For the text-containing cell, return its midpoint in [X, Y] coordinate format. 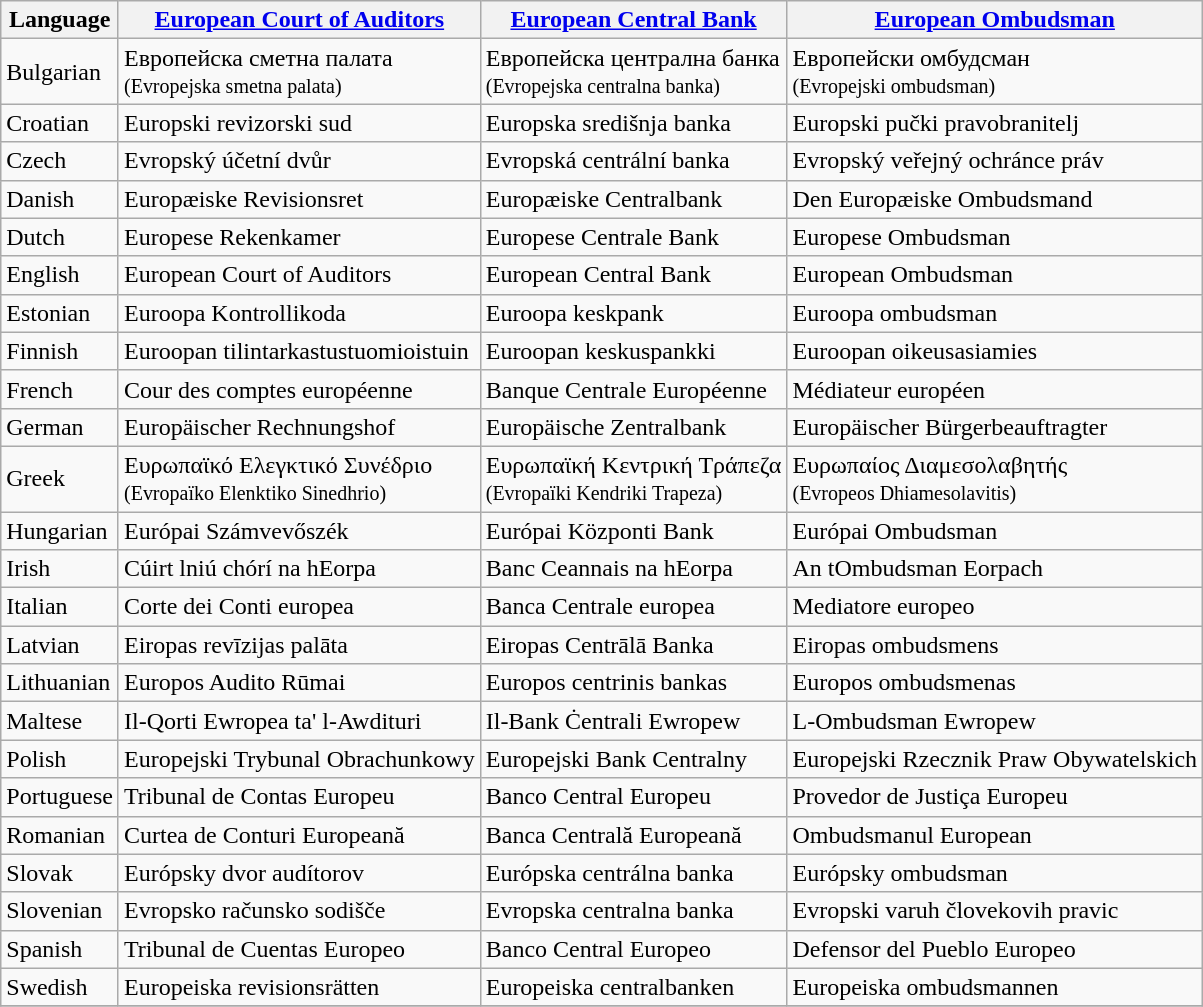
Provedor de Justiça Europeu [995, 797]
Europeiska ombudsmannen [995, 987]
Europäische Zentralbank [634, 427]
Euroopan oikeusasiamies [995, 351]
Európsky ombudsman [995, 873]
Europäischer Rechnungshof [299, 427]
Európai Számvevőszék [299, 531]
Cúirt lniú chórí na hEorpa [299, 569]
Evropský veřejný ochránce práv [995, 161]
L-Ombudsman Ewropew [995, 721]
Evropska centralna banka [634, 911]
Europejski Rzecznik Praw Obywatelskich [995, 759]
Romanian [60, 835]
Spanish [60, 949]
Europäischer Bürgerbeauftragter [995, 427]
Europska središnja banka [634, 123]
Europeiska centralbanken [634, 987]
Европейска централна банка(Evropejska centralna banka) [634, 72]
Europeiska revisionsrätten [299, 987]
Europæiske Revisionsret [299, 199]
Lithuanian [60, 683]
Il-Bank Ċentrali Ewropew [634, 721]
Europos ombudsmenas [995, 683]
Evropsko računsko sodišče [299, 911]
Banc Ceannais na hEorpa [634, 569]
Tribunal de Contas Europeu [299, 797]
Greek [60, 478]
Европейска сметна палата(Evropejska smetna palata) [299, 72]
French [60, 389]
An tOmbudsman Eorpach [995, 569]
Hungarian [60, 531]
Banca Centrale europea [634, 607]
Európska centrálna banka [634, 873]
Európai Ombudsman [995, 531]
Banca Centrală Europeană [634, 835]
Dutch [60, 237]
Defensor del Pueblo Europeo [995, 949]
Banco Central Europeu [634, 797]
Eiropas revīzijas palāta [299, 645]
Euroopan keskuspankki [634, 351]
Finnish [60, 351]
Croatian [60, 123]
Europese Ombudsman [995, 237]
Cour des comptes européenne [299, 389]
Danish [60, 199]
Europski revizorski sud [299, 123]
Curtea de Conturi Europeană [299, 835]
Médiateur européen [995, 389]
Europejski Trybunal Obrachunkowy [299, 759]
German [60, 427]
Европейски омбудсман(Evropejski ombudsman) [995, 72]
Irish [60, 569]
Euroopa keskpank [634, 313]
Európai Központi Bank [634, 531]
Banco Central Europeo [634, 949]
Polish [60, 759]
Mediatore europeo [995, 607]
English [60, 275]
Estonian [60, 313]
Ευρωπαϊκή Κεντρική Τράπεζα(Evropaïki Kendriki Trapeza) [634, 478]
Euroopa ombudsman [995, 313]
Euroopa Kontrollikoda [299, 313]
Italian [60, 607]
Bulgarian [60, 72]
Portuguese [60, 797]
Swedish [60, 987]
Eiropas Centrālā Banka [634, 645]
Europski pučki pravobranitelj [995, 123]
Tribunal de Cuentas Europeo [299, 949]
Corte dei Conti europea [299, 607]
Ευρωπαϊκό Ελεγκτικό Συνέδριο(Evropaïko Elenktiko Sinedhrio) [299, 478]
Europese Centrale Bank [634, 237]
Eiropas ombudsmens [995, 645]
Evropski varuh človekovih pravic [995, 911]
Language [60, 20]
Slovak [60, 873]
Latvian [60, 645]
Banque Centrale Européenne [634, 389]
Ombudsmanul European [995, 835]
Europos Audito Rūmai [299, 683]
Slovenian [60, 911]
Den Europæiske Ombudsmand [995, 199]
Maltese [60, 721]
Evropská centrální banka [634, 161]
Europos centrinis bankas [634, 683]
Európsky dvor audítorov [299, 873]
Evropský účetní dvůr [299, 161]
Europejski Bank Centralny [634, 759]
Il-Qorti Ewropea ta' l-Awdituri [299, 721]
Ευρωπαίος Διαμεσολαβητής(Evropeos Dhiamesolavitis) [995, 478]
Europæiske Centralbank [634, 199]
Europese Rekenkamer [299, 237]
Euroopan tilintarkastustuomioistuin [299, 351]
Czech [60, 161]
